Extract the [x, y] coordinate from the center of the cell holding the provided text.  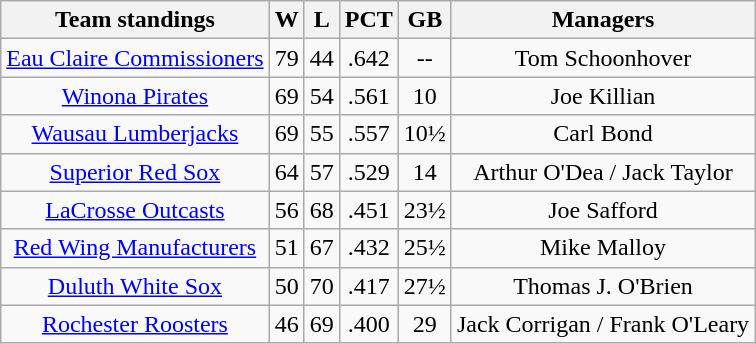
Eau Claire Commissioners [135, 58]
Duluth White Sox [135, 286]
Wausau Lumberjacks [135, 134]
Rochester Roosters [135, 324]
Joe Safford [602, 210]
56 [286, 210]
50 [286, 286]
.417 [368, 286]
10 [424, 96]
Tom Schoonhover [602, 58]
.561 [368, 96]
Arthur O'Dea / Jack Taylor [602, 172]
54 [322, 96]
27½ [424, 286]
Red Wing Manufacturers [135, 248]
.432 [368, 248]
W [286, 20]
Thomas J. O'Brien [602, 286]
Superior Red Sox [135, 172]
GB [424, 20]
.642 [368, 58]
44 [322, 58]
51 [286, 248]
.529 [368, 172]
10½ [424, 134]
14 [424, 172]
LaCrosse Outcasts [135, 210]
70 [322, 286]
25½ [424, 248]
64 [286, 172]
67 [322, 248]
Jack Corrigan / Frank O'Leary [602, 324]
Mike Malloy [602, 248]
55 [322, 134]
PCT [368, 20]
.557 [368, 134]
Managers [602, 20]
Carl Bond [602, 134]
.451 [368, 210]
79 [286, 58]
46 [286, 324]
23½ [424, 210]
.400 [368, 324]
Joe Killian [602, 96]
L [322, 20]
29 [424, 324]
68 [322, 210]
Team standings [135, 20]
Winona Pirates [135, 96]
57 [322, 172]
-- [424, 58]
